Output the [X, Y] coordinate of the center of the cell containing the given text.  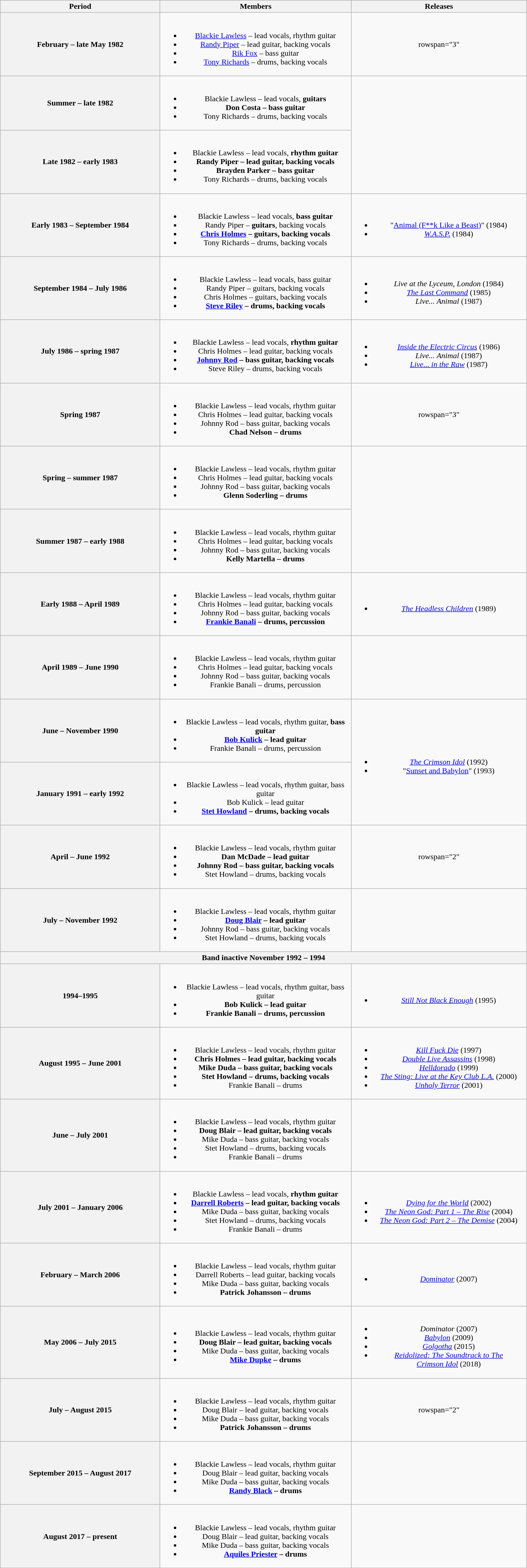
Dying for the World (2002)The Neon God: Part 1 – The Rise (2004)The Neon God: Part 2 – The Demise (2004) [439, 1207]
Dominator (2007) Babylon (2009)Golgotha (2015)Reidolized: The Soundtrack to TheCrimson Idol (2018) [439, 1342]
Blackie Lawless – lead vocals, guitarsDon Costa – bass guitarTony Richards – drums, backing vocals [256, 103]
April – June 1992 [80, 857]
"Animal (F**k Like a Beast)" (1984)W.A.S.P. (1984) [439, 225]
Blackie Lawless – lead vocals, rhythm guitarChris Holmes – lead guitar, backing vocalsJohnny Rod – bass guitar, backing vocalsKelly Martella – drums [256, 541]
Period [80, 7]
February – March 2006 [80, 1275]
June – November 1990 [80, 730]
Blackie Lawless – lead vocals, rhythm guitarChris Holmes – lead guitar, backing vocalsJohnny Rod – bass guitar, backing vocalsChad Nelson – drums [256, 414]
September 1984 – July 1986 [80, 288]
September 2015 – August 2017 [80, 1473]
August 1995 – June 2001 [80, 1063]
Blackie Lawless – lead vocals, rhythm guitarDoug Blair – lead guitar, backing vocalsMike Duda – bass guitar, backing vocalsAquiles Priester – drums [256, 1536]
May 2006 – July 2015 [80, 1342]
July 1986 – spring 1987 [80, 351]
Kill Fuck Die (1997)Double Live Assassins (1998)Helldorado (1999)The Sting: Live at the Key Club L.A. (2000)Unholy Terror (2001) [439, 1063]
Spring 1987 [80, 414]
Live at the Lyceum, London (1984)The Last Command (1985)Live... Animal (1987) [439, 288]
Summer – late 1982 [80, 103]
January 1991 – early 1992 [80, 794]
July 2001 – January 2006 [80, 1207]
Early 1983 – September 1984 [80, 225]
Dominator (2007) [439, 1275]
Releases [439, 7]
February – late May 1982 [80, 44]
Still Not Black Enough (1995) [439, 996]
Band inactive November 1992 – 1994 [264, 958]
Spring – summer 1987 [80, 478]
July – November 1992 [80, 920]
The Crimson Idol (1992)"Sunset and Babylon" (1993) [439, 762]
Members [256, 7]
Inside the Electric Circus (1986)Live... Animal (1987) Live... in the Raw (1987) [439, 351]
Blackie Lawless – lead vocals, rhythm guitarDoug Blair – lead guitar, backing vocalsMike Duda – bass guitar, backing vocalsRandy Black – drums [256, 1473]
August 2017 – present [80, 1536]
July – August 2015 [80, 1410]
Summer 1987 – early 1988 [80, 541]
Blackie Lawless – lead vocals, rhythm guitar, bass guitarBob Kulick – lead guitar Stet Howland – drums, backing vocals [256, 794]
June – July 2001 [80, 1135]
Blackie Lawless – lead vocals, rhythm guitarChris Holmes – lead guitar, backing vocalsJohnny Rod – bass guitar, backing vocalsGlenn Soderling – drums [256, 478]
Blackie Lawless – lead vocals, rhythm guitarDoug Blair – lead guitar, backing vocalsMike Duda – bass guitar, backing vocalsMike Dupke – drums [256, 1342]
Blackie Lawless – lead vocals, rhythm guitarDoug Blair – lead guitar, backing vocalsMike Duda – bass guitar, backing vocalsPatrick Johansson – drums [256, 1410]
Early 1988 – April 1989 [80, 604]
Late 1982 – early 1983 [80, 162]
Blackie Lawless – lead vocals, rhythm guitarRandy Piper – lead guitar, backing vocalsRik Fox – bass guitarTony Richards – drums, backing vocals [256, 44]
1994–1995 [80, 996]
Blackie Lawless – lead vocals, rhythm guitarDoug Blair – lead guitar Johnny Rod – bass guitar, backing vocalsStet Howland – drums, backing vocals [256, 920]
The Headless Children (1989) [439, 604]
April 1989 – June 1990 [80, 667]
Blackie Lawless – lead vocals, rhythm guitarDan McDade – lead guitar Johnny Rod – bass guitar, backing vocalsStet Howland – drums, backing vocals [256, 857]
